Identify which cell holds the provided text, then report its (X, Y) central coordinate. 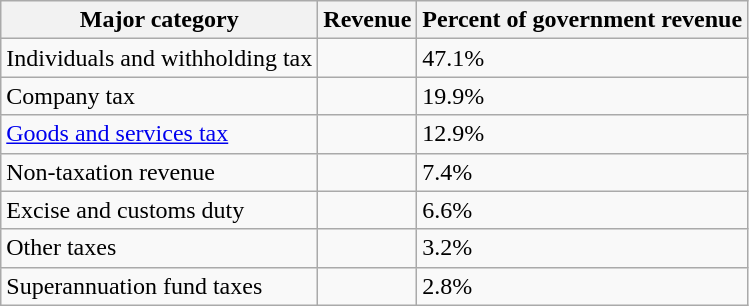
Individuals and withholding tax (160, 58)
47.1% (582, 58)
6.6% (582, 210)
Goods and services tax (160, 134)
Revenue (368, 20)
Company tax (160, 96)
Superannuation fund taxes (160, 286)
7.4% (582, 172)
3.2% (582, 248)
Other taxes (160, 248)
Major category (160, 20)
Excise and customs duty (160, 210)
12.9% (582, 134)
2.8% (582, 286)
Percent of government revenue (582, 20)
Non-taxation revenue (160, 172)
19.9% (582, 96)
